Output the (X, Y) coordinate of the center of the cell containing the given text.  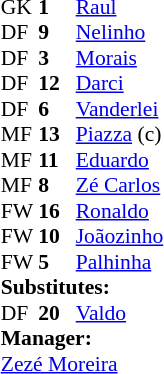
Palhinha (120, 262)
Zé Carlos (120, 185)
Valdo (120, 313)
9 (57, 33)
Eduardo (120, 160)
Joãozinho (120, 237)
8 (57, 185)
16 (57, 211)
Manager: (82, 339)
10 (57, 237)
13 (57, 135)
5 (57, 262)
12 (57, 83)
Ronaldo (120, 211)
3 (57, 58)
Vanderlei (120, 109)
11 (57, 160)
Morais (120, 58)
Piazza (c) (120, 135)
Substitutes: (82, 287)
Darci (120, 83)
Nelinho (120, 33)
20 (57, 313)
6 (57, 109)
